Pinpoint the cell where the given text exists, returning its (x, y) midpoint coordinate. 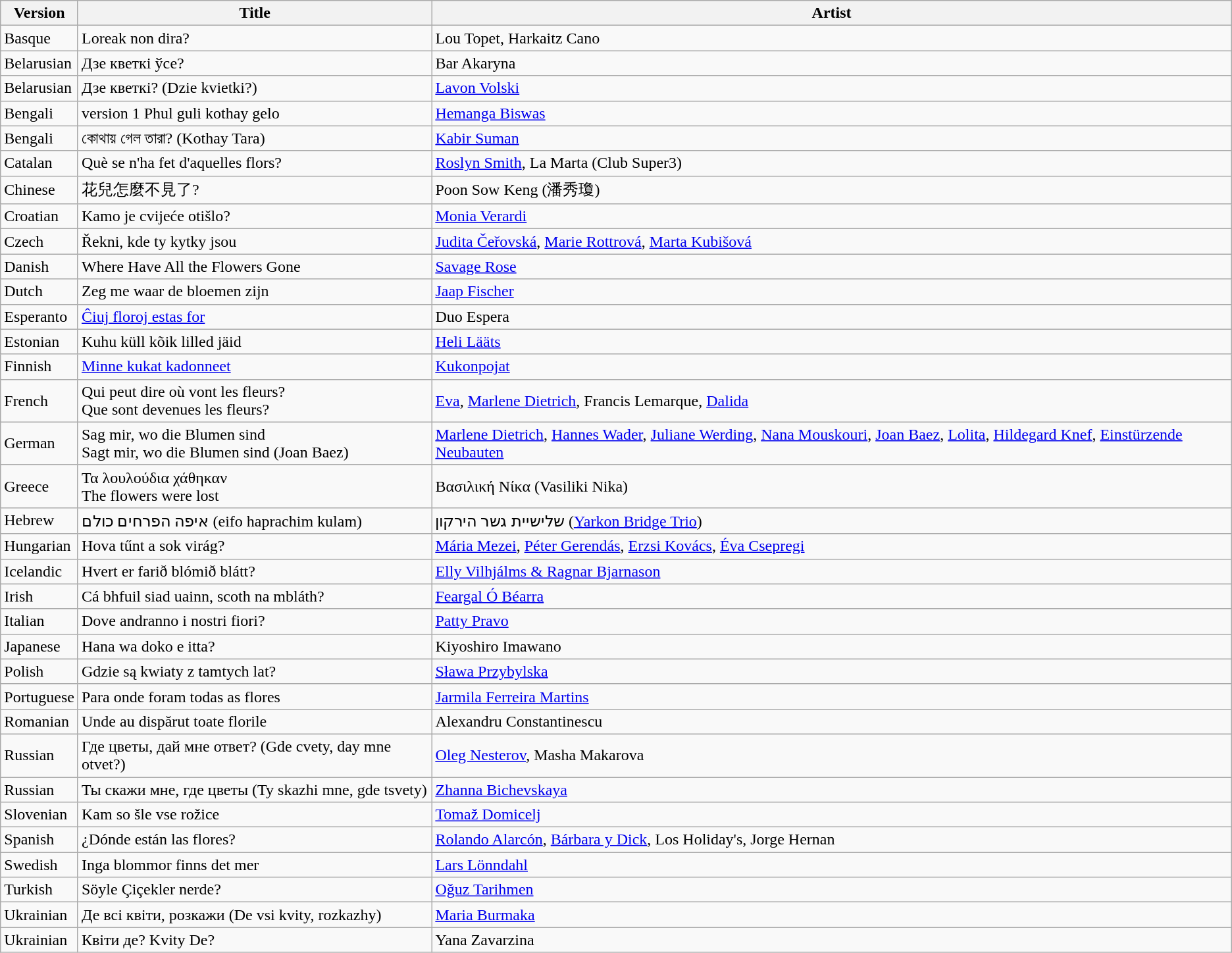
Eva, Marlene Dietrich, Francis Lemarque, Dalida (832, 400)
Duo Espera (832, 317)
Tomaž Domicelj (832, 815)
Квіти де? Kvity De? (254, 940)
Где цветы, дай мне ответ? (Gde cvety, day mne otvet?) (254, 756)
Kiyoshiro Imawano (832, 646)
Minne kukat kadonneet (254, 367)
Dove andranno i nostri fiori? (254, 621)
Lou Topet, Harkaitz Cano (832, 38)
Hungarian (39, 546)
Τα λουλούδια χάθηκανThe flowers were lost (254, 486)
Hebrew (39, 521)
Romanian (39, 721)
Danish (39, 267)
Jarmila Ferreira Martins (832, 696)
Ĉiuj floroj estas for (254, 317)
Greece (39, 486)
Italian (39, 621)
Basque (39, 38)
version 1 Phul guli kothay gelo (254, 113)
Alexandru Constantinescu (832, 721)
Dutch (39, 292)
Yana Zavarzina (832, 940)
Patty Pravo (832, 621)
Hana wa doko e itta? (254, 646)
Jaap Fischer (832, 292)
Kukonpojat (832, 367)
Slovenian (39, 815)
Feargal Ó Béarra (832, 596)
שלישיית גשר הירקון (Yarkon Bridge Trio) (832, 521)
Oleg Nesterov, Masha Makarova (832, 756)
Chinese (39, 190)
Unde au dispărut toate florile (254, 721)
איפה הפרחים כולם (eifo haprachim kulam) (254, 521)
Estonian (39, 342)
Sława Przybylska (832, 671)
Where Have All the Flowers Gone (254, 267)
Para onde foram todas as flores (254, 696)
Icelandic (39, 571)
Què se n'ha fet d'aquelles flors? (254, 163)
Artist (832, 13)
Esperanto (39, 317)
Oğuz Tarihmen (832, 890)
Swedish (39, 865)
Roslyn Smith, La Marta (Club Super3) (832, 163)
Hvert er farið blómið blátt? (254, 571)
কোথায় গেল তারা? (Kothay Tara) (254, 138)
Elly Vilhjálms & Ragnar Bjarnason (832, 571)
Maria Burmaka (832, 915)
Hova tűnt a sok virág? (254, 546)
Дзе кветкі ўсе? (254, 63)
Mária Mezei, Péter Gerendás, Erzsi Kovács, Éva Csepregi (832, 546)
Hemanga Biswas (832, 113)
Catalan (39, 163)
花兒怎麼不見了? (254, 190)
Sag mir, wo die Blumen sindSagt mir, wo die Blumen sind (Joan Baez) (254, 444)
Poon Sow Keng (潘秀瓊) (832, 190)
Gdzie są kwiaty z tamtych lat? (254, 671)
Finnish (39, 367)
Loreak non dira? (254, 38)
Rolando Alarcón, Bárbara y Dick, Los Holiday's, Jorge Hernan (832, 840)
Savage Rose (832, 267)
Ты скажи мне, где цветы (Ty skazhi mne, gde tsvety) (254, 789)
Croatian (39, 217)
Marlene Dietrich, Hannes Wader, Juliane Werding, Nana Mouskouri, Joan Baez, Lolita, Hildegard Knef, Einstürzende Neubauten (832, 444)
Heli Lääts (832, 342)
Lavon Volski (832, 88)
Дзе кветкі? (Dzie kvietki?) (254, 88)
German (39, 444)
Де всі квіти, розкажи (De vsi kvity, rozkazhy) (254, 915)
Bar Akaryna (832, 63)
Monia Verardi (832, 217)
Polish (39, 671)
Title (254, 13)
Zhanna Bichevskaya (832, 789)
Spanish (39, 840)
¿Dónde están las flores? (254, 840)
Irish (39, 596)
Söyle Çiçekler nerde? (254, 890)
Version (39, 13)
Inga blommor finns det mer (254, 865)
Βασιλική Νίκα (Vasiliki Nika) (832, 486)
Kabir Suman (832, 138)
Turkish (39, 890)
Cá bhfuil siad uainn, scoth na mbláth? (254, 596)
Kam so šle vse rožice (254, 815)
Kamo je cvijeće otišlo? (254, 217)
Řekni, kde ty kytky jsou (254, 242)
Qui peut dire où vont les fleurs?Que sont devenues les fleurs? (254, 400)
Zeg me waar de bloemen zijn (254, 292)
Japanese (39, 646)
Lars Lönndahl (832, 865)
Judita Čeřovská, Marie Rottrová, Marta Kubišová (832, 242)
Portuguese (39, 696)
Kuhu küll kõik lilled jäid (254, 342)
Czech (39, 242)
French (39, 400)
